Locate the cell with the specified text and output its (X, Y) center coordinate. 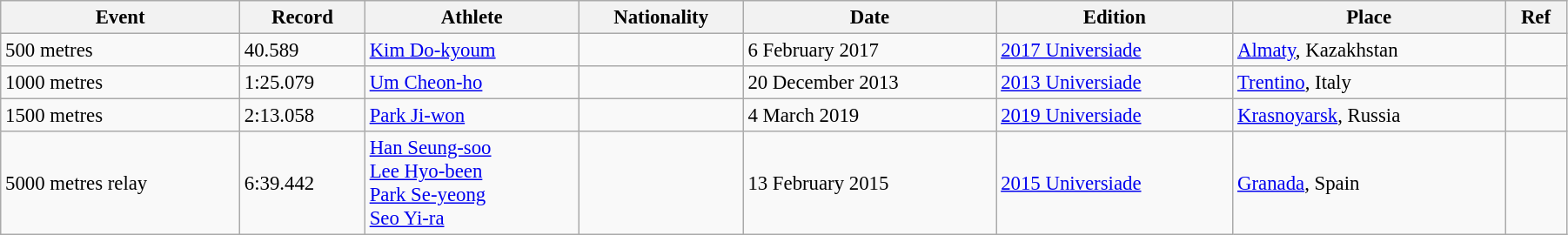
Date (870, 17)
Granada, Spain (1370, 183)
Record (303, 17)
2017 Universiade (1115, 50)
13 February 2015 (870, 183)
5000 metres relay (120, 183)
Ref (1537, 17)
2015 Universiade (1115, 183)
Edition (1115, 17)
Han Seung-sooLee Hyo-beenPark Se-yeongSeo Yi-ra (472, 183)
Nationality (661, 17)
1:25.079 (303, 83)
500 metres (120, 50)
1000 metres (120, 83)
Trentino, Italy (1370, 83)
Park Ji-won (472, 116)
40.589 (303, 50)
Place (1370, 17)
Kim Do-kyoum (472, 50)
Event (120, 17)
Almaty, Kazakhstan (1370, 50)
2019 Universiade (1115, 116)
2013 Universiade (1115, 83)
2:13.058 (303, 116)
4 March 2019 (870, 116)
6:39.442 (303, 183)
Krasnoyarsk, Russia (1370, 116)
20 December 2013 (870, 83)
1500 metres (120, 116)
Athlete (472, 17)
Um Cheon-ho (472, 83)
6 February 2017 (870, 50)
